Determine the [X, Y] coordinate at the center of the cell enclosing the given text.  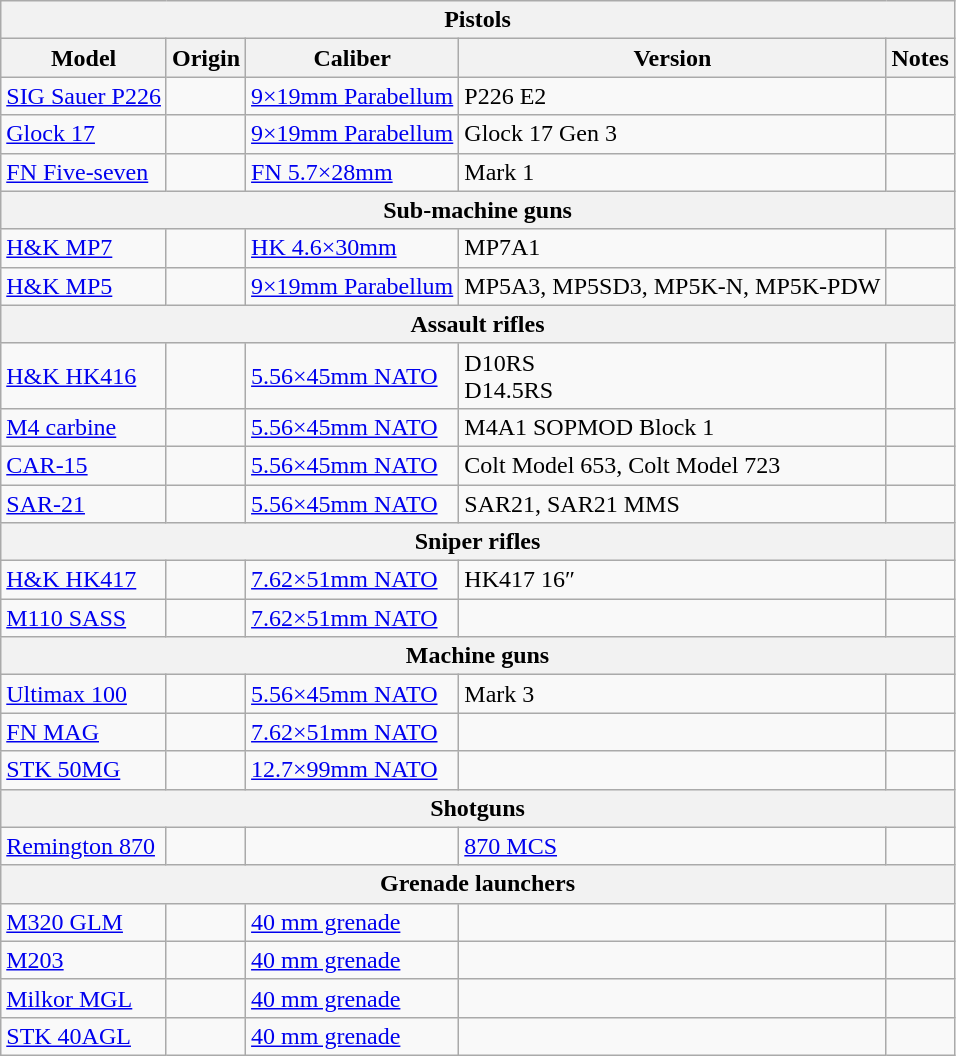
Notes [920, 58]
12.7×99mm NATO [352, 770]
D10RSD14.5RS [672, 376]
M4A1 SOPMOD Block 1 [672, 427]
M320 GLM [84, 922]
SAR21, SAR21 MMS [672, 503]
H&K MP7 [84, 248]
M4 carbine [84, 427]
H&K HK416 [84, 376]
FN 5.7×28mm [352, 172]
MP5A3, MP5SD3, MP5K-N, MP5K-PDW [672, 286]
CAR-15 [84, 465]
Grenade launchers [478, 884]
Version [672, 58]
Pistols [478, 20]
Sub-machine guns [478, 210]
Remington 870 [84, 846]
SIG Sauer P226 [84, 96]
FN Five-seven [84, 172]
P226 E2 [672, 96]
H&K MP5 [84, 286]
Model [84, 58]
HK 4.6×30mm [352, 248]
SAR-21 [84, 503]
Shotguns [478, 808]
Glock 17 [84, 134]
FN MAG [84, 732]
M110 SASS [84, 618]
Colt Model 653, Colt Model 723 [672, 465]
Mark 3 [672, 694]
H&K HK417 [84, 580]
870 MCS [672, 846]
M203 [84, 960]
HK417 16″ [672, 580]
Origin [206, 58]
Caliber [352, 58]
Machine guns [478, 656]
Mark 1 [672, 172]
Glock 17 Gen 3 [672, 134]
Ultimax 100 [84, 694]
STK 50MG [84, 770]
MP7A1 [672, 248]
Sniper rifles [478, 542]
Assault rifles [478, 324]
STK 40AGL [84, 1036]
Milkor MGL [84, 998]
